Output the (x, y) coordinate of the center of the cell containing the given text.  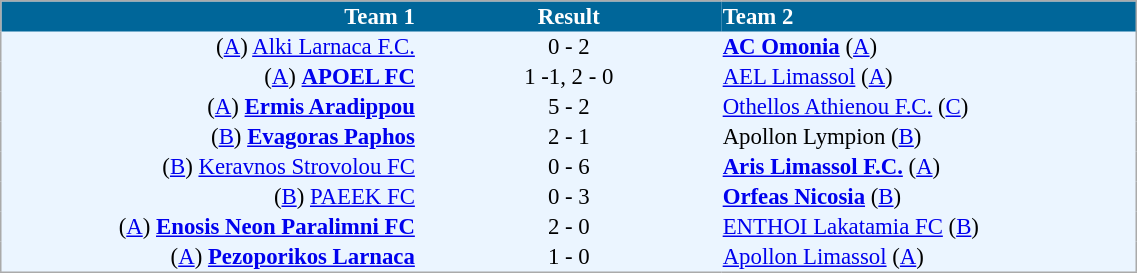
2 - 1 (568, 137)
Team 2 (929, 16)
1 - 0 (568, 257)
(B) Evagoras Paphos (209, 137)
2 - 0 (568, 227)
1 -1, 2 - 0 (568, 77)
0 - 2 (568, 47)
Team 1 (209, 16)
Othellos Athienou F.C. (C) (929, 107)
(B) PAEEK FC (209, 197)
(A) Pezoporikos Larnaca (209, 257)
Apollon Lympion (B) (929, 137)
ENTHOI Lakatamia FC (B) (929, 227)
AEL Limassol (A) (929, 77)
0 - 6 (568, 167)
(A) Enosis Neon Paralimni FC (209, 227)
(A) APOEL FC (209, 77)
(A) Alki Larnaca F.C. (209, 47)
Orfeas Nicosia (B) (929, 197)
5 - 2 (568, 107)
Result (568, 16)
AC Omonia (A) (929, 47)
Apollon Limassol (A) (929, 257)
0 - 3 (568, 197)
Aris Limassol F.C. (A) (929, 167)
(B) Keravnos Strovolou FC (209, 167)
(A) Ermis Aradippou (209, 107)
